Identify which cell holds the provided text, then report its [x, y] central coordinate. 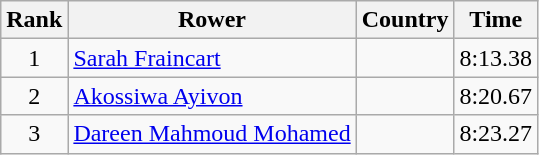
Dareen Mahmoud Mohamed [212, 134]
8:23.27 [496, 134]
Country [405, 20]
3 [34, 134]
Rower [212, 20]
2 [34, 96]
1 [34, 58]
Time [496, 20]
Rank [34, 20]
8:20.67 [496, 96]
Sarah Fraincart [212, 58]
Akossiwa Ayivon [212, 96]
8:13.38 [496, 58]
